Pinpoint the cell where the given text exists, returning its [x, y] midpoint coordinate. 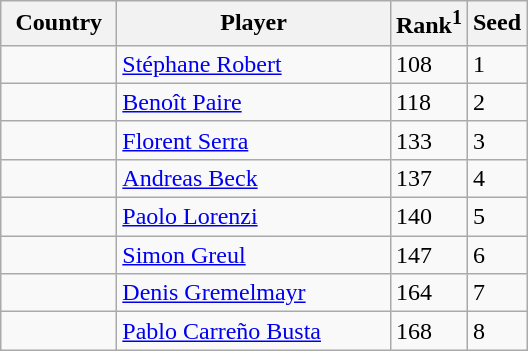
Stéphane Robert [254, 64]
147 [428, 255]
4 [496, 178]
8 [496, 331]
168 [428, 331]
2 [496, 102]
6 [496, 255]
3 [496, 140]
108 [428, 64]
Florent Serra [254, 140]
133 [428, 140]
Seed [496, 24]
Player [254, 24]
140 [428, 217]
Pablo Carreño Busta [254, 331]
164 [428, 293]
Simon Greul [254, 255]
Rank1 [428, 24]
Andreas Beck [254, 178]
137 [428, 178]
Country [59, 24]
Denis Gremelmayr [254, 293]
1 [496, 64]
Paolo Lorenzi [254, 217]
Benoît Paire [254, 102]
7 [496, 293]
118 [428, 102]
5 [496, 217]
